Identify which cell holds the provided text, then report its [x, y] central coordinate. 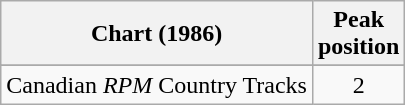
Canadian RPM Country Tracks [157, 85]
Peakposition [358, 34]
2 [358, 85]
Chart (1986) [157, 34]
